Detect which cell encompasses the target text, then output its [X, Y] center coordinate. 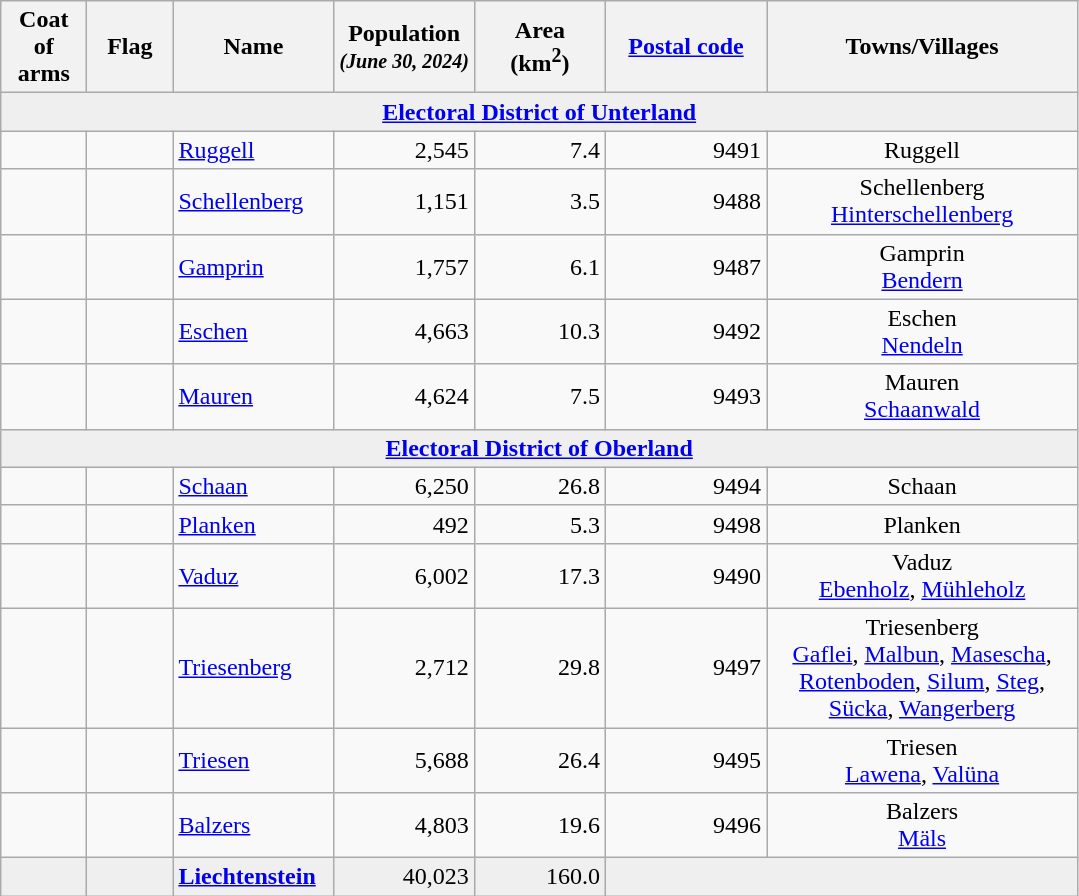
BalzersMäls [922, 826]
5.3 [540, 524]
Triesen [254, 760]
3.5 [540, 202]
MaurenSchaanwald [922, 396]
Population(June 30, 2024) [404, 47]
Eschen [254, 332]
9494 [686, 486]
10.3 [540, 332]
GamprinBendern [922, 266]
9497 [686, 668]
Coat of arms [44, 47]
29.8 [540, 668]
7.4 [540, 150]
4,803 [404, 826]
17.3 [540, 576]
TriesenbergGaflei, Malbun, Masescha, Rotenboden, Silum, Steg,Sücka, Wangerberg [922, 668]
7.5 [540, 396]
1,151 [404, 202]
9491 [686, 150]
9492 [686, 332]
2,712 [404, 668]
Area(km2) [540, 47]
6.1 [540, 266]
492 [404, 524]
9495 [686, 760]
Towns/Villages [922, 47]
Schellenberg [254, 202]
2,545 [404, 150]
Electoral District of Oberland [540, 448]
4,624 [404, 396]
9488 [686, 202]
Gamprin [254, 266]
EschenNendeln [922, 332]
160.0 [540, 877]
SchellenbergHinterschellenberg [922, 202]
9490 [686, 576]
5,688 [404, 760]
Balzers [254, 826]
4,663 [404, 332]
9487 [686, 266]
26.4 [540, 760]
9498 [686, 524]
40,023 [404, 877]
6,250 [404, 486]
Flag [130, 47]
Liechtenstein [254, 877]
1,757 [404, 266]
9493 [686, 396]
26.8 [540, 486]
Mauren [254, 396]
Triesenberg [254, 668]
Electoral District of Unterland [540, 112]
Postal code [686, 47]
Vaduz [254, 576]
9496 [686, 826]
VaduzEbenholz, Mühleholz [922, 576]
TriesenLawena, Valüna [922, 760]
6,002 [404, 576]
Name [254, 47]
19.6 [540, 826]
